Output the (X, Y) coordinate of the center of the cell containing the given text.  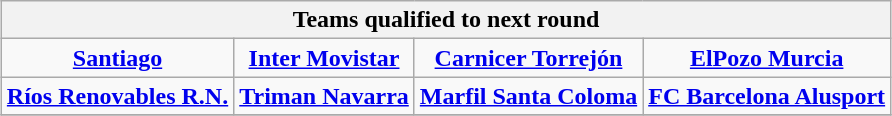
Teams qualified to next round (446, 20)
ElPozo Murcia (767, 58)
Santiago (117, 58)
Ríos Renovables R.N. (117, 96)
Carnicer Torrejón (528, 58)
Inter Movistar (324, 58)
Marfil Santa Coloma (528, 96)
FC Barcelona Alusport (767, 96)
Triman Navarra (324, 96)
